Return the (x, y) coordinate for the center point of the cell that contains the specified text.  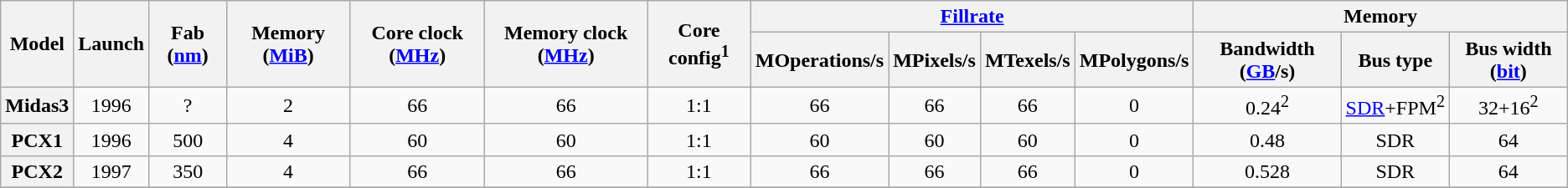
0.242 (1267, 105)
1997 (111, 171)
500 (188, 140)
32+162 (1508, 105)
Midas3 (37, 105)
Memory (1380, 17)
0.48 (1267, 140)
Bandwidth (GB/s) (1267, 60)
? (188, 105)
Launch (111, 43)
350 (188, 171)
0.528 (1267, 171)
MPolygons/s (1134, 60)
Bus width (bit) (1508, 60)
Core config1 (699, 43)
MOperations/s (819, 60)
PCX2 (37, 171)
2 (288, 105)
Model (37, 43)
MTexels/s (1027, 60)
Fab (nm) (188, 43)
Fillrate (972, 17)
Bus type (1395, 60)
Memory (MiB) (288, 43)
PCX1 (37, 140)
MPixels/s (935, 60)
SDR+FPM2 (1395, 105)
Memory clock (MHz) (566, 43)
Core clock (MHz) (417, 43)
